Return [X, Y] of the center of cell containing provided text 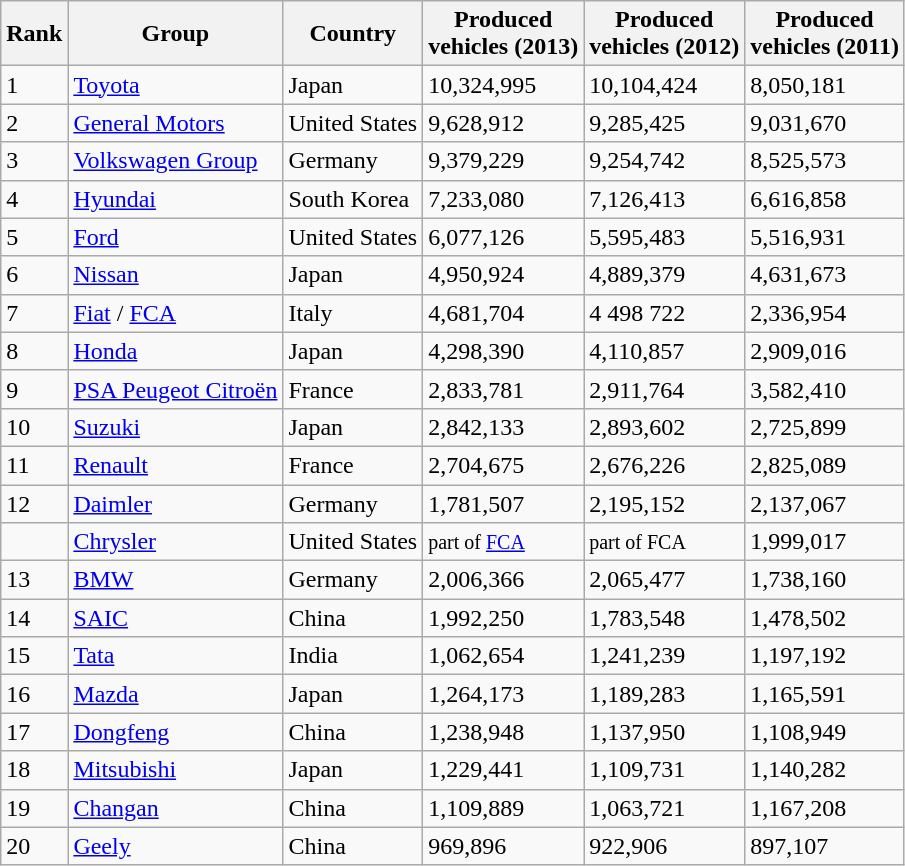
2,065,477 [664, 580]
3,582,410 [825, 389]
18 [34, 770]
4 498 722 [664, 313]
11 [34, 465]
6 [34, 275]
10,104,424 [664, 85]
1,781,507 [504, 503]
1,264,173 [504, 694]
6,077,126 [504, 237]
6,616,858 [825, 199]
9,285,425 [664, 123]
2 [34, 123]
2,842,133 [504, 427]
1,109,731 [664, 770]
13 [34, 580]
9 [34, 389]
Mitsubishi [176, 770]
4,631,673 [825, 275]
Daimler [176, 503]
2,006,366 [504, 580]
4,298,390 [504, 351]
BMW [176, 580]
5,595,483 [664, 237]
Country [353, 34]
1,167,208 [825, 808]
1,238,948 [504, 732]
Geely [176, 846]
1,229,441 [504, 770]
4,950,924 [504, 275]
Produced vehicles (2013) [504, 34]
2,825,089 [825, 465]
2,909,016 [825, 351]
Honda [176, 351]
1,478,502 [825, 618]
1,999,017 [825, 542]
1,738,160 [825, 580]
4,110,857 [664, 351]
16 [34, 694]
7,233,080 [504, 199]
1,109,889 [504, 808]
1,137,950 [664, 732]
5 [34, 237]
897,107 [825, 846]
Chrysler [176, 542]
1,063,721 [664, 808]
19 [34, 808]
20 [34, 846]
Ford [176, 237]
2,676,226 [664, 465]
17 [34, 732]
Hyundai [176, 199]
1,140,282 [825, 770]
3 [34, 161]
8,050,181 [825, 85]
1,783,548 [664, 618]
India [353, 656]
8,525,573 [825, 161]
Changan [176, 808]
9,379,229 [504, 161]
2,336,954 [825, 313]
Tata [176, 656]
Produced vehicles (2012) [664, 34]
969,896 [504, 846]
2,195,152 [664, 503]
PSA Peugeot Citroën [176, 389]
2,704,675 [504, 465]
4,681,704 [504, 313]
1,197,192 [825, 656]
14 [34, 618]
2,833,781 [504, 389]
Group [176, 34]
1,992,250 [504, 618]
Italy [353, 313]
7 [34, 313]
922,906 [664, 846]
1,165,591 [825, 694]
General Motors [176, 123]
12 [34, 503]
9,254,742 [664, 161]
Dongfeng [176, 732]
1,108,949 [825, 732]
8 [34, 351]
4 [34, 199]
Mazda [176, 694]
1,241,239 [664, 656]
Volkswagen Group [176, 161]
10 [34, 427]
1 [34, 85]
Produced vehicles (2011) [825, 34]
2,911,764 [664, 389]
Renault [176, 465]
1,189,283 [664, 694]
9,628,912 [504, 123]
Fiat / FCA [176, 313]
Rank [34, 34]
Toyota [176, 85]
Nissan [176, 275]
2,725,899 [825, 427]
4,889,379 [664, 275]
1,062,654 [504, 656]
South Korea [353, 199]
7,126,413 [664, 199]
2,893,602 [664, 427]
9,031,670 [825, 123]
10,324,995 [504, 85]
2,137,067 [825, 503]
Suzuki [176, 427]
15 [34, 656]
5,516,931 [825, 237]
SAIC [176, 618]
